Search for the cell housing the specified text and yield its (x, y) center coordinate. 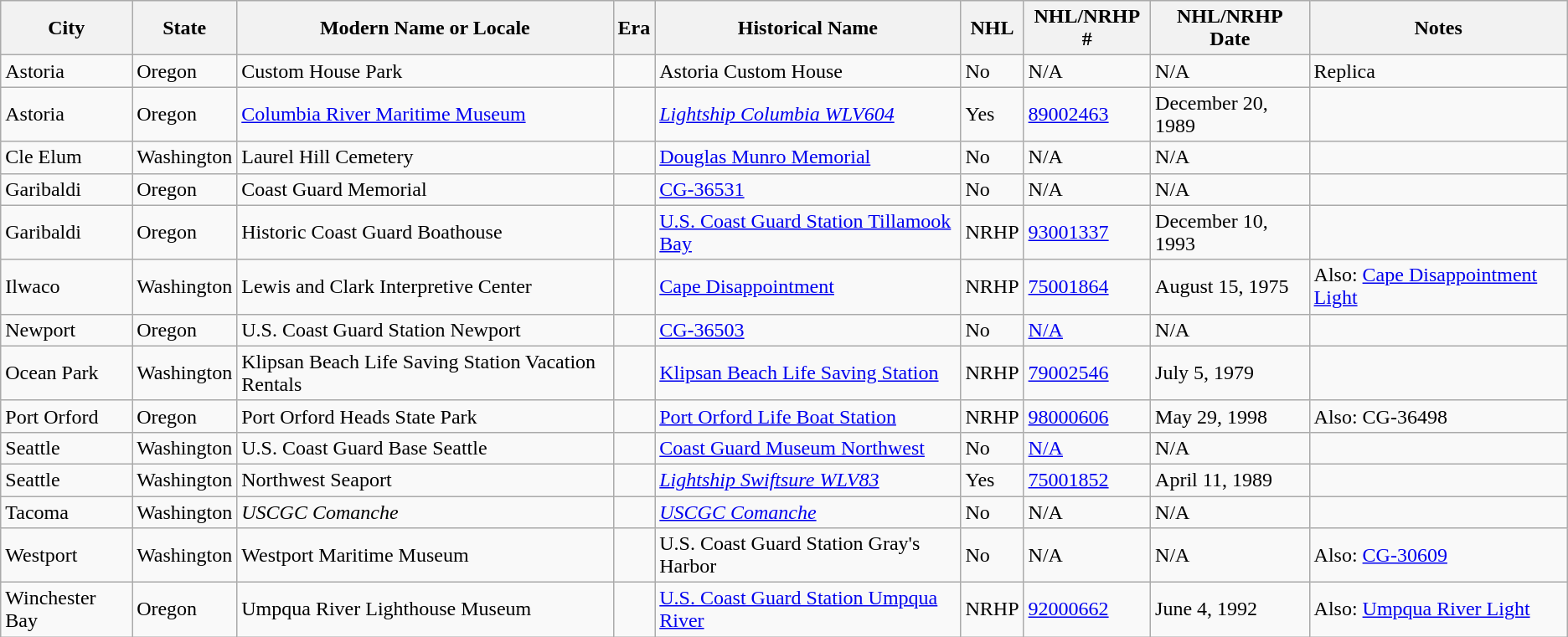
April 11, 1989 (1230, 480)
U.S. Coast Guard Station Tillamook Bay (807, 233)
Historical Name (807, 28)
Northwest Seaport (426, 480)
Umpqua River Lighthouse Museum (426, 609)
Columbia River Maritime Museum (426, 114)
Astoria Custom House (807, 71)
Douglas Munro Memorial (807, 157)
Winchester Bay (67, 609)
93001337 (1087, 233)
May 29, 1998 (1230, 416)
U.S. Coast Guard Station Umpqua River (807, 609)
Also: Umpqua River Light (1438, 609)
August 15, 1975 (1230, 286)
NHL/NRHP # (1087, 28)
Klipsan Beach Life Saving Station (807, 373)
State (184, 28)
June 4, 1992 (1230, 609)
Port Orford Heads State Park (426, 416)
Also: CG-36498 (1438, 416)
Westport (67, 556)
92000662 (1087, 609)
Newport (67, 330)
Tacoma (67, 511)
Cape Disappointment (807, 286)
Replica (1438, 71)
Lightship Columbia WLV604 (807, 114)
75001864 (1087, 286)
Ocean Park (67, 373)
U.S. Coast Guard Station Gray's Harbor (807, 556)
NHL (992, 28)
U.S. Coast Guard Station Newport (426, 330)
U.S. Coast Guard Base Seattle (426, 448)
Ilwaco (67, 286)
98000606 (1087, 416)
Laurel Hill Cemetery (426, 157)
Also: CG-30609 (1438, 556)
Also: Cape Disappointment Light (1438, 286)
79002546 (1087, 373)
Coast Guard Memorial (426, 189)
December 20, 1989 (1230, 114)
Historic Coast Guard Boathouse (426, 233)
Port Orford Life Boat Station (807, 416)
Lewis and Clark Interpretive Center (426, 286)
Westport Maritime Museum (426, 556)
December 10, 1993 (1230, 233)
Port Orford (67, 416)
Modern Name or Locale (426, 28)
Klipsan Beach Life Saving Station Vacation Rentals (426, 373)
CG-36503 (807, 330)
Custom House Park (426, 71)
Era (634, 28)
NHL/NRHP Date (1230, 28)
75001852 (1087, 480)
City (67, 28)
Cle Elum (67, 157)
Lightship Swiftsure WLV83 (807, 480)
July 5, 1979 (1230, 373)
89002463 (1087, 114)
Coast Guard Museum Northwest (807, 448)
Notes (1438, 28)
CG-36531 (807, 189)
